Detect which cell encompasses the target text, then output its [X, Y] center coordinate. 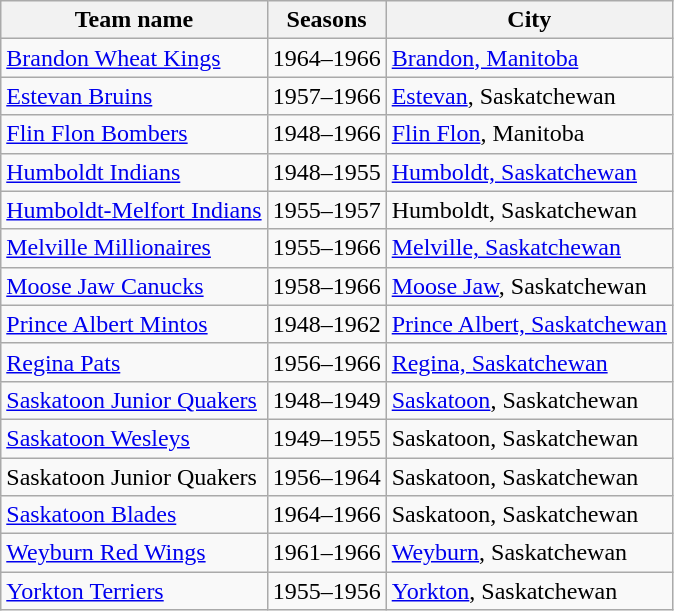
1955–1957 [326, 210]
Saskatoon Blades [134, 515]
Moose Jaw Canucks [134, 286]
Humboldt Indians [134, 172]
Weyburn Red Wings [134, 553]
City [529, 20]
Yorkton Terriers [134, 591]
Brandon, Manitoba [529, 58]
Estevan Bruins [134, 96]
Estevan, Saskatchewan [529, 96]
Melville, Saskatchewan [529, 248]
1957–1966 [326, 96]
1948–1949 [326, 400]
Humboldt-Melfort Indians [134, 210]
Saskatoon Wesleys [134, 438]
1961–1966 [326, 553]
Weyburn, Saskatchewan [529, 553]
1955–1966 [326, 248]
1949–1955 [326, 438]
Team name [134, 20]
1956–1966 [326, 362]
Flin Flon Bombers [134, 134]
Flin Flon, Manitoba [529, 134]
Brandon Wheat Kings [134, 58]
Regina, Saskatchewan [529, 362]
Melville Millionaires [134, 248]
Prince Albert Mintos [134, 324]
1956–1964 [326, 477]
1955–1956 [326, 591]
Seasons [326, 20]
1948–1966 [326, 134]
Moose Jaw, Saskatchewan [529, 286]
1948–1962 [326, 324]
1948–1955 [326, 172]
Prince Albert, Saskatchewan [529, 324]
Yorkton, Saskatchewan [529, 591]
Regina Pats [134, 362]
1958–1966 [326, 286]
